From the cell containing the given text, extract its center point as (X, Y) coordinate. 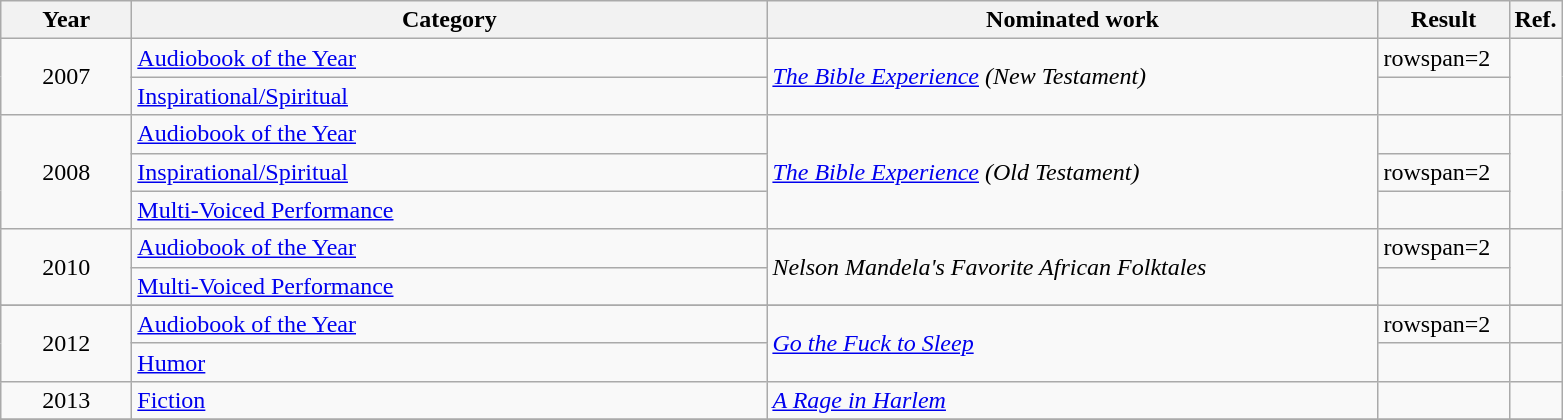
Fiction (450, 400)
A Rage in Harlem (1072, 400)
The Bible Experience (New Testament) (1072, 77)
Nominated work (1072, 20)
2007 (66, 77)
2010 (66, 267)
Nelson Mandela's Favorite African Folktales (1072, 267)
Year (66, 20)
2008 (66, 172)
Ref. (1536, 20)
Go the Fuck to Sleep (1072, 343)
2012 (66, 343)
Category (450, 20)
Humor (450, 362)
2013 (66, 400)
Result (1444, 20)
The Bible Experience (Old Testament) (1072, 172)
